Output the (x, y) coordinate of the center of the cell containing the given text.  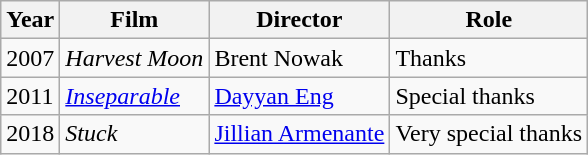
Role (489, 20)
Director (300, 20)
Harvest Moon (134, 58)
Jillian Armenante (300, 134)
Stuck (134, 134)
2011 (30, 96)
2007 (30, 58)
Dayyan Eng (300, 96)
Brent Nowak (300, 58)
Film (134, 20)
Very special thanks (489, 134)
Special thanks (489, 96)
Inseparable (134, 96)
Thanks (489, 58)
Year (30, 20)
2018 (30, 134)
